Return the (X, Y) coordinate for the center point of the cell that contains the specified text.  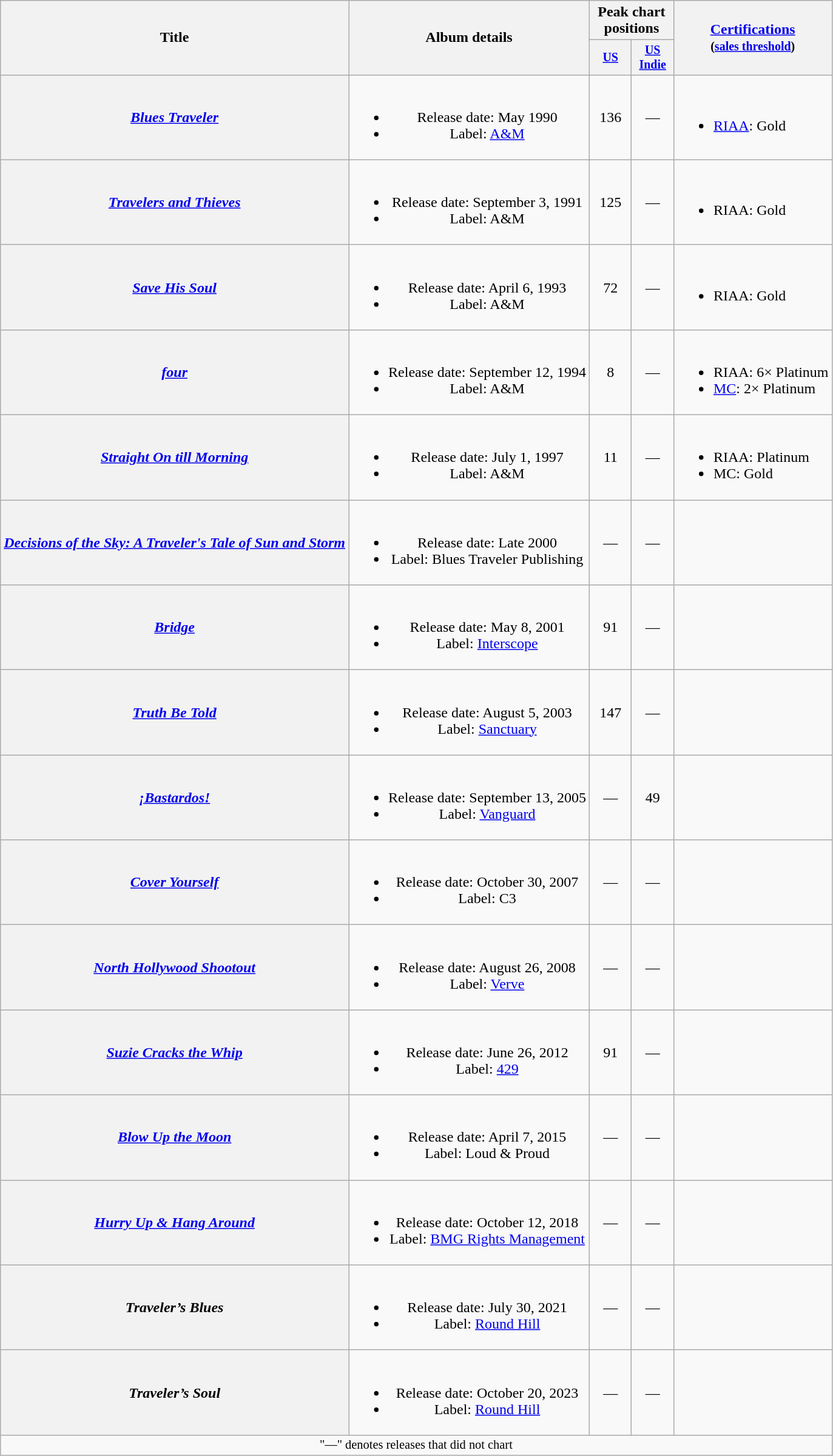
147 (610, 713)
RIAA: PlatinumMC: Gold (752, 458)
125 (610, 202)
Peak chart positions (631, 21)
Release date: October 20, 2023Label: Round Hill (470, 1392)
US (610, 57)
Release date: August 5, 2003Label: Sanctuary (470, 713)
Release date: August 26, 2008Label: Verve (470, 967)
RIAA: 6× PlatinumMC: 2× Platinum (752, 372)
Bridge (175, 628)
Release date: Late 2000Label: Blues Traveler Publishing (470, 543)
Suzie Cracks the Whip (175, 1052)
Release date: May 1990Label: A&M (470, 117)
Travelers and Thieves (175, 202)
North Hollywood Shootout (175, 967)
Decisions of the Sky: A Traveler's Tale of Sun and Storm (175, 543)
Release date: September 12, 1994Label: A&M (470, 372)
136 (610, 117)
Traveler’s Blues (175, 1307)
49 (653, 797)
Release date: July 1, 1997Label: A&M (470, 458)
8 (610, 372)
Title (175, 38)
Blues Traveler (175, 117)
four (175, 372)
Release date: April 7, 2015Label: Loud & Proud (470, 1137)
Traveler’s Soul (175, 1392)
Cover Yourself (175, 882)
US Indie (653, 57)
Straight On till Morning (175, 458)
Release date: July 30, 2021Label: Round Hill (470, 1307)
72 (610, 287)
Release date: September 3, 1991Label: A&M (470, 202)
¡Bastardos! (175, 797)
Release date: October 30, 2007Label: C3 (470, 882)
"—" denotes releases that did not chart (416, 1445)
Release date: October 12, 2018Label: BMG Rights Management (470, 1222)
Release date: May 8, 2001Label: Interscope (470, 628)
Blow Up the Moon (175, 1137)
Album details (470, 38)
Truth Be Told (175, 713)
11 (610, 458)
Release date: April 6, 1993Label: A&M (470, 287)
Certifications(sales threshold) (752, 38)
Save His Soul (175, 287)
Hurry Up & Hang Around (175, 1222)
Release date: June 26, 2012Label: 429 (470, 1052)
Release date: September 13, 2005Label: Vanguard (470, 797)
